For the text-containing cell, return its midpoint in (x, y) coordinate format. 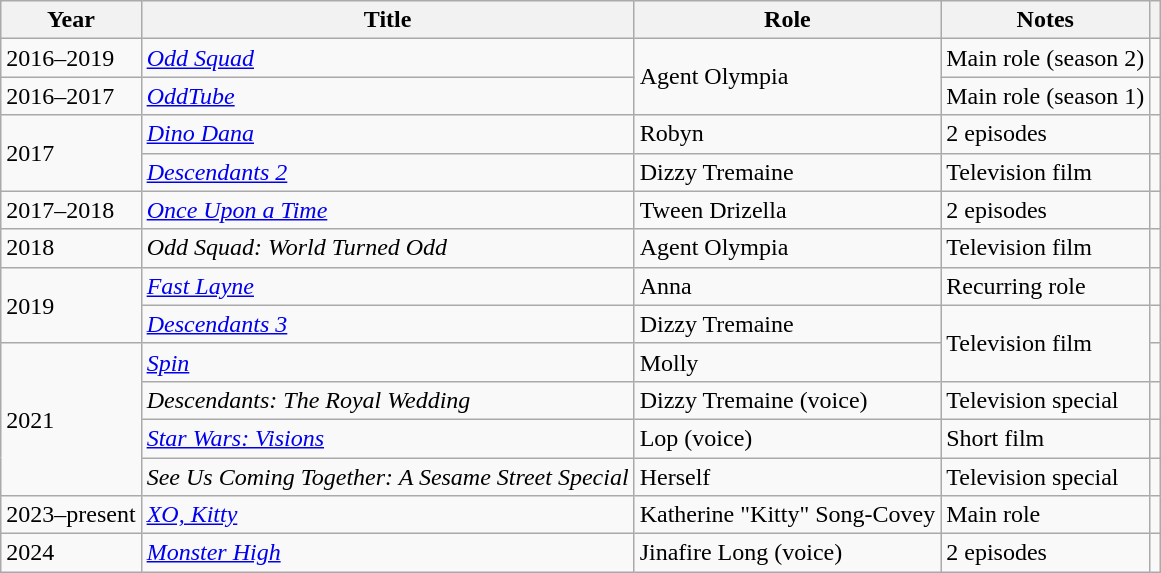
Robyn (788, 134)
2021 (71, 419)
Jinafire Long (voice) (788, 553)
OddTube (388, 96)
Year (71, 20)
Descendants: The Royal Wedding (388, 400)
Monster High (388, 553)
Spin (388, 362)
2017–2018 (71, 210)
Role (788, 20)
See Us Coming Together: A Sesame Street Special (388, 477)
2016–2017 (71, 96)
Molly (788, 362)
Anna (788, 286)
Star Wars: Visions (388, 438)
Descendants 2 (388, 172)
Main role (1046, 515)
Once Upon a Time (388, 210)
Short film (1046, 438)
Recurring role (1046, 286)
Dino Dana (388, 134)
2024 (71, 553)
Main role (season 2) (1046, 58)
2023–present (71, 515)
XO, Kitty (388, 515)
Main role (season 1) (1046, 96)
Notes (1046, 20)
Katherine "Kitty" Song-Covey (788, 515)
2019 (71, 305)
Odd Squad (388, 58)
Tween Drizella (788, 210)
Fast Layne (388, 286)
Title (388, 20)
2016–2019 (71, 58)
Dizzy Tremaine (voice) (788, 400)
2017 (71, 153)
Odd Squad: World Turned Odd (388, 248)
Herself (788, 477)
2018 (71, 248)
Lop (voice) (788, 438)
Descendants 3 (388, 324)
